Find where the given text appears and provide that cell's center as [X, Y] coordinate. 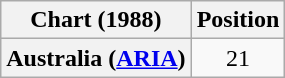
Chart (1988) [96, 20]
21 [238, 58]
Australia (ARIA) [96, 58]
Position [238, 20]
